Return the [X, Y] coordinate for the center point of the cell that contains the specified text.  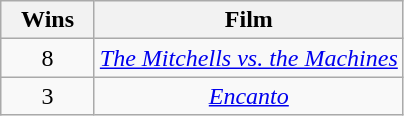
8 [48, 58]
Wins [48, 20]
3 [48, 96]
The Mitchells vs. the Machines [248, 58]
Film [248, 20]
Encanto [248, 96]
